Locate the cell with the specified text and output its [X, Y] center coordinate. 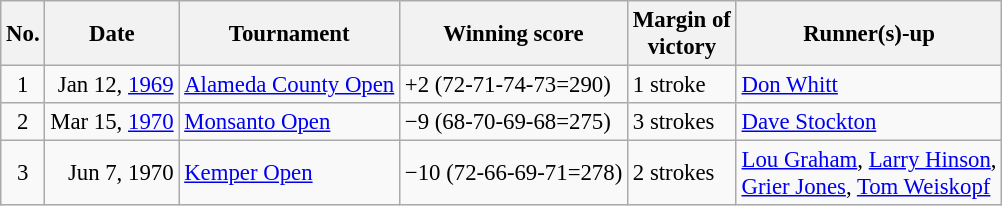
Date [112, 34]
2 strokes [682, 174]
Alameda County Open [290, 85]
−9 (68-70-69-68=275) [514, 122]
1 stroke [682, 85]
Kemper Open [290, 174]
3 strokes [682, 122]
Runner(s)-up [869, 34]
Lou Graham, Larry Hinson, Grier Jones, Tom Weiskopf [869, 174]
+2 (72-71-74-73=290) [514, 85]
Margin ofvictory [682, 34]
Jan 12, 1969 [112, 85]
Monsanto Open [290, 122]
−10 (72-66-69-71=278) [514, 174]
Jun 7, 1970 [112, 174]
Dave Stockton [869, 122]
1 [23, 85]
3 [23, 174]
2 [23, 122]
Tournament [290, 34]
Don Whitt [869, 85]
Winning score [514, 34]
No. [23, 34]
Mar 15, 1970 [112, 122]
